Locate the cell with the specified text and output its [x, y] center coordinate. 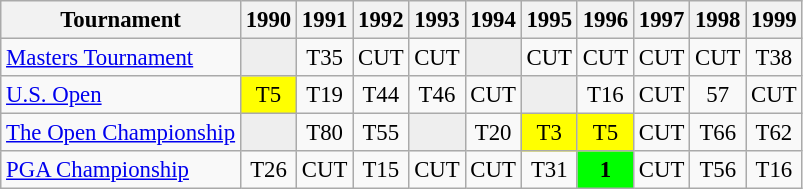
T19 [325, 95]
1 [605, 170]
T38 [774, 58]
1993 [437, 20]
1998 [718, 20]
T66 [718, 133]
T44 [381, 95]
1994 [493, 20]
T62 [774, 133]
1991 [325, 20]
T80 [325, 133]
T15 [381, 170]
1996 [605, 20]
1995 [549, 20]
Masters Tournament [121, 58]
57 [718, 95]
U.S. Open [121, 95]
1990 [268, 20]
T26 [268, 170]
The Open Championship [121, 133]
1992 [381, 20]
T20 [493, 133]
T46 [437, 95]
1999 [774, 20]
T35 [325, 58]
T56 [718, 170]
T31 [549, 170]
T55 [381, 133]
1997 [661, 20]
PGA Championship [121, 170]
Tournament [121, 20]
T3 [549, 133]
